Output the (x, y) coordinate of the center of the cell containing the given text.  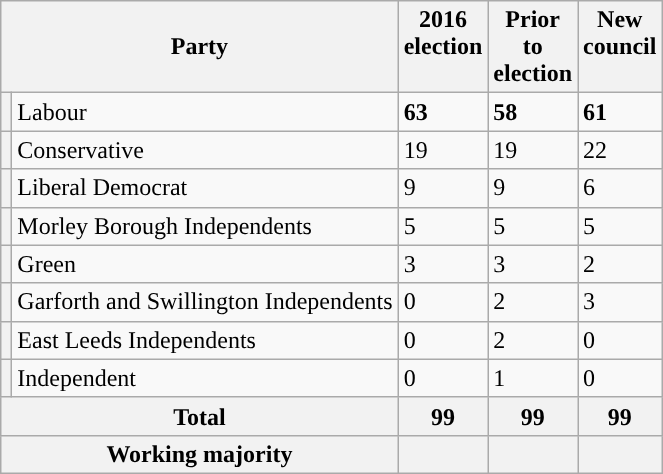
Garforth and Swillington Independents (205, 302)
Morley Borough Independents (205, 226)
Liberal Democrat (205, 188)
63 (443, 112)
2016 election (443, 47)
Prior to election (533, 47)
61 (620, 112)
Green (205, 264)
Working majority (200, 454)
1 (533, 378)
6 (620, 188)
New council (620, 47)
Labour (205, 112)
Party (200, 47)
Conservative (205, 150)
Total (200, 416)
Independent (205, 378)
22 (620, 150)
58 (533, 112)
East Leeds Independents (205, 340)
